Find where the given text appears and provide that cell's center as [x, y] coordinate. 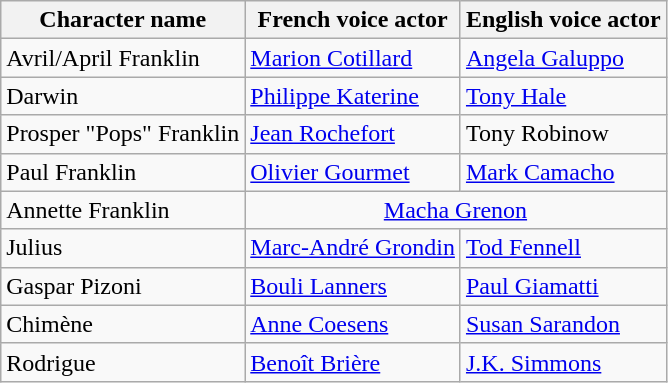
Jean Rochefort [353, 134]
Avril/April Franklin [123, 58]
Annette Franklin [123, 210]
French voice actor [353, 20]
Tony Hale [563, 96]
Rodrigue [123, 362]
Paul Franklin [123, 172]
Mark Camacho [563, 172]
Chimène [123, 324]
Macha Grenon [456, 210]
Marc-André Grondin [353, 248]
Gaspar Pizoni [123, 286]
Character name [123, 20]
Angela Galuppo [563, 58]
Prosper "Pops" Franklin [123, 134]
Olivier Gourmet [353, 172]
Marion Cotillard [353, 58]
J.K. Simmons [563, 362]
Susan Sarandon [563, 324]
English voice actor [563, 20]
Benoît Brière [353, 362]
Julius [123, 248]
Philippe Katerine [353, 96]
Bouli Lanners [353, 286]
Tony Robinow [563, 134]
Paul Giamatti [563, 286]
Anne Coesens [353, 324]
Tod Fennell [563, 248]
Darwin [123, 96]
